From the cell containing the given text, extract its center point as (x, y) coordinate. 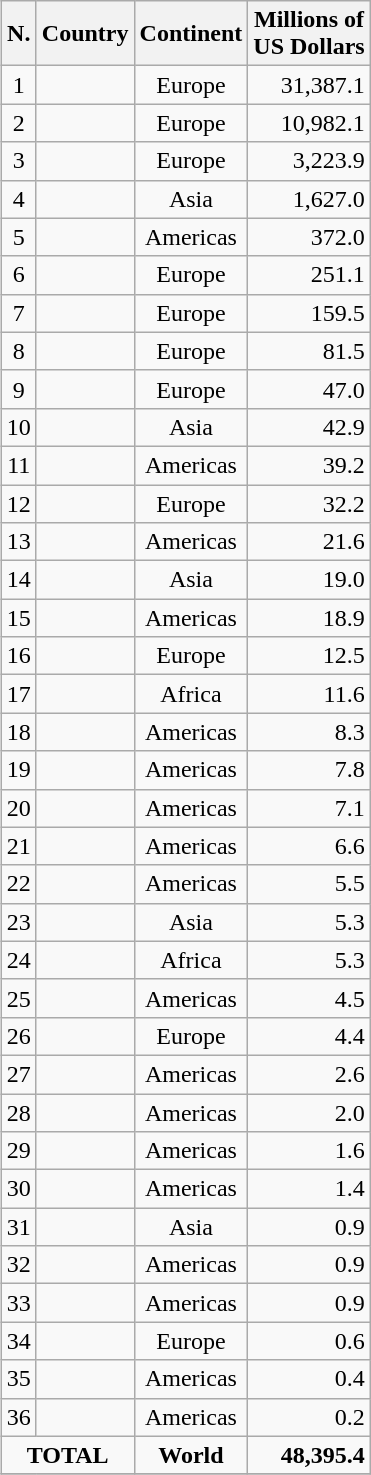
47.0 (309, 389)
5 (18, 237)
26 (18, 1036)
24 (18, 960)
1.6 (309, 1151)
12 (18, 503)
TOTAL (68, 1455)
7 (18, 313)
372.0 (309, 237)
21 (18, 846)
0.6 (309, 1341)
25 (18, 998)
7.8 (309, 770)
29 (18, 1151)
8 (18, 351)
12.5 (309, 656)
35 (18, 1379)
Country (85, 34)
3 (18, 161)
30 (18, 1189)
16 (18, 656)
2 (18, 123)
Millions ofUS Dollars (309, 34)
19.0 (309, 580)
32 (18, 1265)
31,387.1 (309, 85)
39.2 (309, 465)
8.3 (309, 732)
0.4 (309, 1379)
33 (18, 1303)
159.5 (309, 313)
1,627.0 (309, 199)
7.1 (309, 808)
4.4 (309, 1036)
1.4 (309, 1189)
2.6 (309, 1074)
6.6 (309, 846)
31 (18, 1227)
18.9 (309, 618)
42.9 (309, 427)
23 (18, 922)
0.2 (309, 1417)
10,982.1 (309, 123)
4 (18, 199)
Continent (191, 34)
1 (18, 85)
19 (18, 770)
11 (18, 465)
2.0 (309, 1113)
34 (18, 1341)
18 (18, 732)
81.5 (309, 351)
20 (18, 808)
28 (18, 1113)
9 (18, 389)
48,395.4 (309, 1455)
17 (18, 694)
32.2 (309, 503)
14 (18, 580)
11.6 (309, 694)
World (191, 1455)
5.5 (309, 884)
21.6 (309, 542)
22 (18, 884)
10 (18, 427)
4.5 (309, 998)
3,223.9 (309, 161)
13 (18, 542)
6 (18, 275)
15 (18, 618)
36 (18, 1417)
27 (18, 1074)
251.1 (309, 275)
N. (18, 34)
